Extract the (x, y) coordinate from the center of the cell holding the provided text.  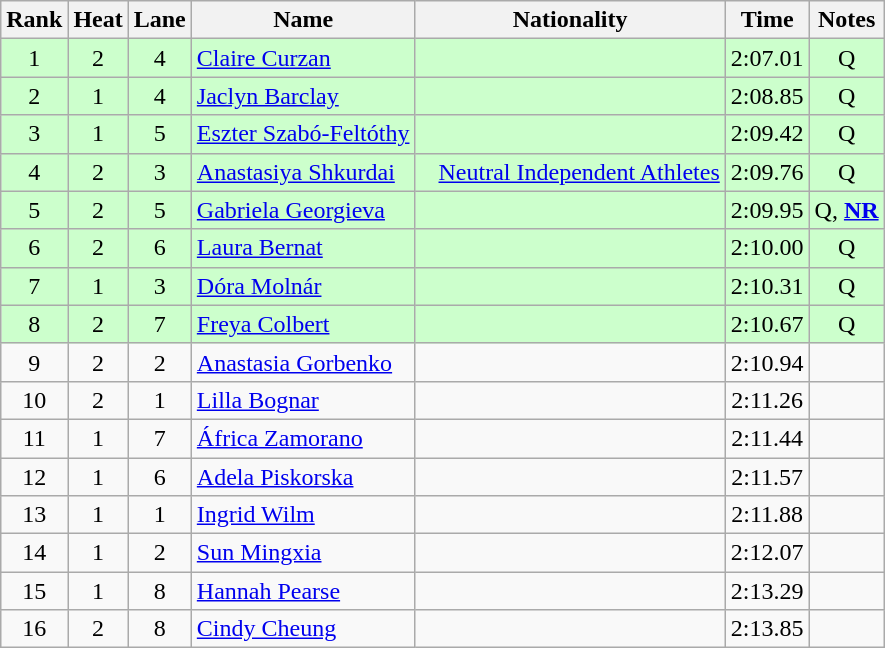
12 (34, 477)
2:11.57 (767, 477)
2:09.95 (767, 210)
Lilla Bognar (303, 400)
Adela Piskorska (303, 477)
Neutral Independent Athletes (570, 172)
Anastasiya Shkurdai (303, 172)
Lane (160, 20)
Dóra Molnár (303, 286)
Rank (34, 20)
2:11.88 (767, 515)
2:08.85 (767, 96)
Notes (846, 20)
Hannah Pearse (303, 591)
2:07.01 (767, 58)
Freya Colbert (303, 324)
2:10.31 (767, 286)
2:13.29 (767, 591)
10 (34, 400)
Time (767, 20)
2:10.94 (767, 362)
Anastasia Gorbenko (303, 362)
2:11.26 (767, 400)
Name (303, 20)
Eszter Szabó-Feltóthy (303, 134)
9 (34, 362)
Ingrid Wilm (303, 515)
11 (34, 438)
2:09.76 (767, 172)
2:13.85 (767, 629)
2:10.67 (767, 324)
Claire Curzan (303, 58)
Gabriela Georgieva (303, 210)
16 (34, 629)
Sun Mingxia (303, 553)
14 (34, 553)
15 (34, 591)
Laura Bernat (303, 248)
Heat (98, 20)
2:10.00 (767, 248)
2:09.42 (767, 134)
2:12.07 (767, 553)
Q, NR (846, 210)
Cindy Cheung (303, 629)
África Zamorano (303, 438)
Nationality (570, 20)
Jaclyn Barclay (303, 96)
13 (34, 515)
2:11.44 (767, 438)
